Provide the (X, Y) coordinate of the cell's center where the given text is located.  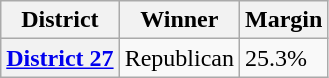
District (60, 20)
25.3% (283, 58)
Winner (179, 20)
District 27 (60, 58)
Republican (179, 58)
Margin (283, 20)
